Extract the (x, y) coordinate from the center of the cell holding the provided text.  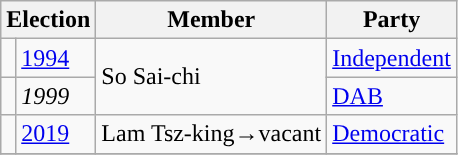
Election (48, 20)
1994 (56, 58)
Democratic (392, 134)
2019 (56, 134)
DAB (392, 96)
Lam Tsz-king→vacant (212, 134)
Independent (392, 58)
So Sai-chi (212, 77)
Member (212, 20)
Party (392, 20)
1999 (56, 96)
